Capture the cell that displays the provided text and extract its (x, y) central coordinate. 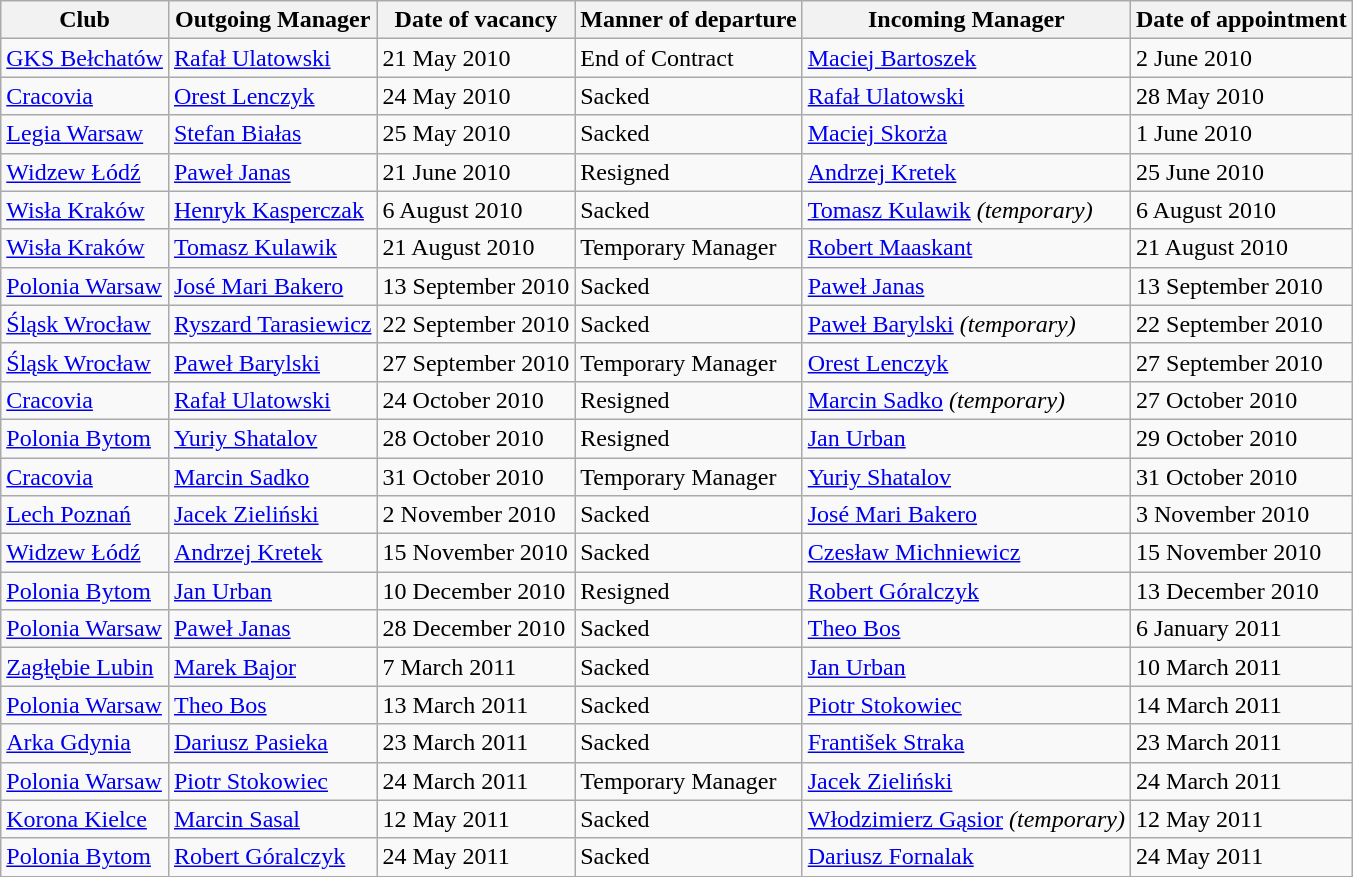
Date of vacancy (476, 20)
Korona Kielce (85, 819)
14 March 2011 (1242, 705)
28 October 2010 (476, 438)
28 December 2010 (476, 629)
End of Contract (688, 58)
Robert Maaskant (966, 248)
Tomasz Kulawik (272, 248)
25 June 2010 (1242, 172)
28 May 2010 (1242, 96)
Paweł Barylski (272, 362)
Ryszard Tarasiewicz (272, 324)
Stefan Białas (272, 134)
Włodzimierz Gąsior (temporary) (966, 819)
Maciej Skorża (966, 134)
10 December 2010 (476, 591)
Marek Bajor (272, 667)
Henryk Kasperczak (272, 210)
František Straka (966, 743)
2 June 2010 (1242, 58)
27 October 2010 (1242, 400)
21 May 2010 (476, 58)
2 November 2010 (476, 515)
Tomasz Kulawik (temporary) (966, 210)
Lech Poznań (85, 515)
3 November 2010 (1242, 515)
Zagłębie Lubin (85, 667)
29 October 2010 (1242, 438)
Club (85, 20)
Marcin Sasal (272, 819)
Paweł Barylski (temporary) (966, 324)
Maciej Bartoszek (966, 58)
25 May 2010 (476, 134)
Dariusz Pasieka (272, 743)
7 March 2011 (476, 667)
Legia Warsaw (85, 134)
Dariusz Fornalak (966, 857)
Marcin Sadko (272, 477)
Arka Gdynia (85, 743)
GKS Bełchatów (85, 58)
Date of appointment (1242, 20)
13 March 2011 (476, 705)
6 January 2011 (1242, 629)
Outgoing Manager (272, 20)
21 June 2010 (476, 172)
13 December 2010 (1242, 591)
24 May 2010 (476, 96)
Czesław Michniewicz (966, 553)
Manner of departure (688, 20)
Marcin Sadko (temporary) (966, 400)
Incoming Manager (966, 20)
10 March 2011 (1242, 667)
24 October 2010 (476, 400)
1 June 2010 (1242, 134)
